Identify which cell holds the provided text, then report its (X, Y) central coordinate. 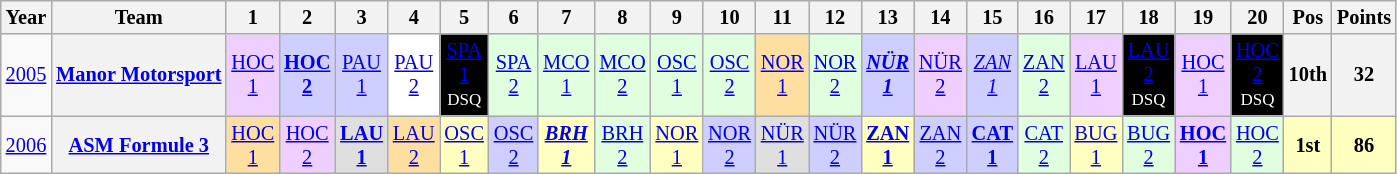
1 (252, 17)
9 (676, 17)
LAU2 (414, 145)
2005 (26, 75)
PAU1 (362, 75)
10 (730, 17)
BUG1 (1096, 145)
BUG2 (1148, 145)
LAU2DSQ (1148, 75)
BRH2 (622, 145)
CAT2 (1044, 145)
16 (1044, 17)
MCO2 (622, 75)
86 (1364, 145)
Team (138, 17)
32 (1364, 75)
19 (1203, 17)
Year (26, 17)
1st (1308, 145)
HOC2DSQ (1258, 75)
ASM Formule 3 (138, 145)
15 (992, 17)
18 (1148, 17)
Pos (1308, 17)
SPA2 (514, 75)
PAU2 (414, 75)
11 (782, 17)
2006 (26, 145)
14 (940, 17)
5 (464, 17)
20 (1258, 17)
13 (888, 17)
2 (307, 17)
6 (514, 17)
12 (836, 17)
SPA1DSQ (464, 75)
3 (362, 17)
Manor Motorsport (138, 75)
Points (1364, 17)
BRH1 (566, 145)
MCO1 (566, 75)
CAT1 (992, 145)
17 (1096, 17)
7 (566, 17)
10th (1308, 75)
8 (622, 17)
4 (414, 17)
